Locate the cell with the specified text and output its [x, y] center coordinate. 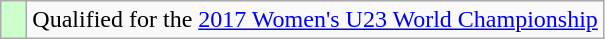
Qualified for the 2017 Women's U23 World Championship [316, 20]
